From the cell containing the given text, extract its center point as (X, Y) coordinate. 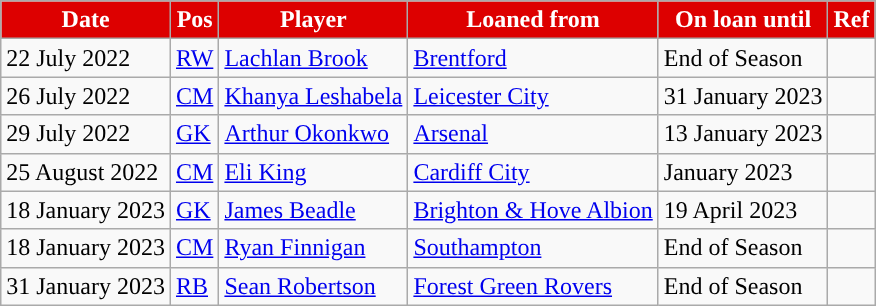
Player (314, 20)
Arthur Okonkwo (314, 134)
On loan until (743, 20)
Eli King (314, 172)
Date (86, 20)
22 July 2022 (86, 58)
19 April 2023 (743, 210)
Forest Green Rovers (533, 286)
Khanya Leshabela (314, 96)
Brentford (533, 58)
29 July 2022 (86, 134)
Ref (852, 20)
January 2023 (743, 172)
Cardiff City (533, 172)
Lachlan Brook (314, 58)
Brighton & Hove Albion (533, 210)
Southampton (533, 248)
13 January 2023 (743, 134)
Leicester City (533, 96)
Ryan Finnigan (314, 248)
Sean Robertson (314, 286)
RB (194, 286)
James Beadle (314, 210)
RW (194, 58)
25 August 2022 (86, 172)
Arsenal (533, 134)
26 July 2022 (86, 96)
Loaned from (533, 20)
Pos (194, 20)
